Find where the given text appears and provide that cell's center as (X, Y) coordinate. 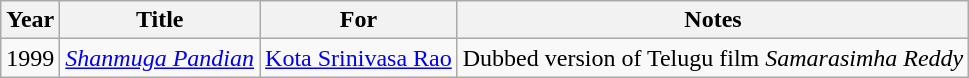
For (359, 20)
Shanmuga Pandian (160, 58)
Kota Srinivasa Rao (359, 58)
Year (30, 20)
Title (160, 20)
1999 (30, 58)
Dubbed version of Telugu film Samarasimha Reddy (713, 58)
Notes (713, 20)
